Extract the (x, y) coordinate from the center of the cell holding the provided text.  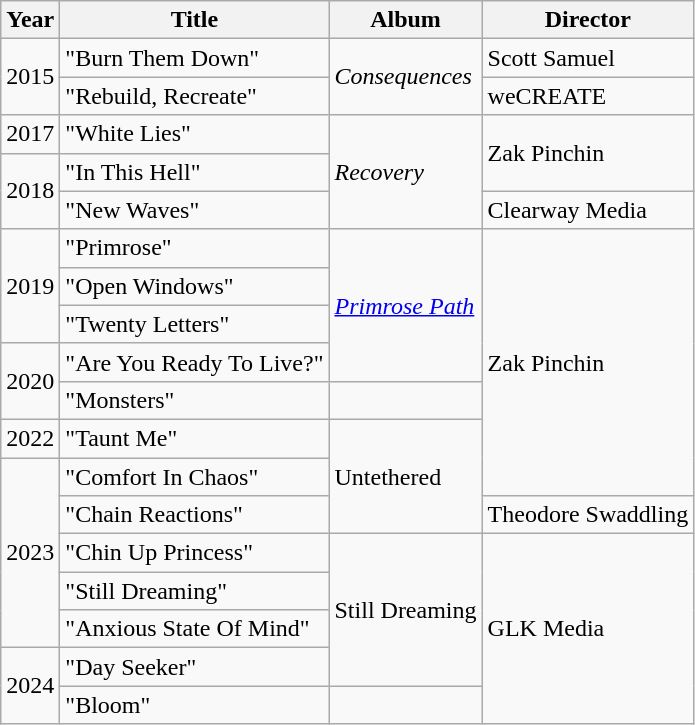
"In This Hell" (194, 172)
GLK Media (588, 629)
"New Waves" (194, 210)
"Twenty Letters" (194, 324)
"Day Seeker" (194, 667)
"White Lies" (194, 134)
"Are You Ready To Live?" (194, 362)
2024 (30, 686)
weCREATE (588, 96)
2018 (30, 191)
Title (194, 20)
Recovery (406, 172)
2019 (30, 286)
Clearway Media (588, 210)
"Taunt Me" (194, 438)
"Open Windows" (194, 286)
Theodore Swaddling (588, 515)
Still Dreaming (406, 610)
"Chin Up Princess" (194, 553)
"Still Dreaming" (194, 591)
"Anxious State Of Mind" (194, 629)
"Primrose" (194, 248)
Consequences (406, 77)
Untethered (406, 476)
2023 (30, 553)
Year (30, 20)
2020 (30, 381)
"Burn Them Down" (194, 58)
"Rebuild, Recreate" (194, 96)
"Bloom" (194, 705)
Album (406, 20)
"Monsters" (194, 400)
Scott Samuel (588, 58)
Primrose Path (406, 305)
2017 (30, 134)
Director (588, 20)
2022 (30, 438)
"Chain Reactions" (194, 515)
2015 (30, 77)
"Comfort In Chaos" (194, 477)
